Determine the [x, y] coordinate at the center of the cell enclosing the given text.  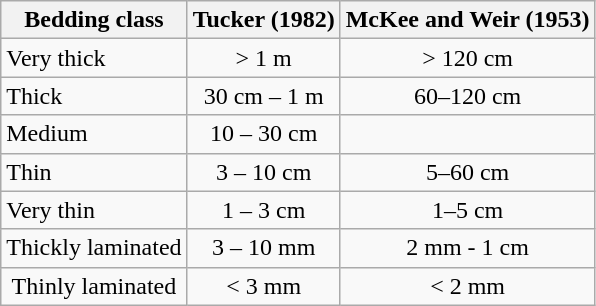
> 1 m [264, 58]
3 – 10 cm [264, 172]
< 2 mm [468, 286]
30 cm – 1 m [264, 96]
Thickly laminated [94, 248]
Tucker (1982) [264, 20]
60–120 cm [468, 96]
Medium [94, 134]
McKee and Weir (1953) [468, 20]
Very thin [94, 210]
> 120 cm [468, 58]
Very thick [94, 58]
10 – 30 cm [264, 134]
3 – 10 mm [264, 248]
1 – 3 cm [264, 210]
2 mm - 1 cm [468, 248]
Thick [94, 96]
< 3 mm [264, 286]
Thin [94, 172]
Bedding class [94, 20]
1–5 cm [468, 210]
Thinly laminated [94, 286]
5–60 cm [468, 172]
